Find where the given text appears and provide that cell's center as (X, Y) coordinate. 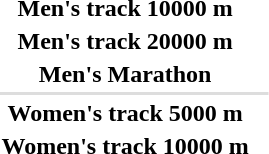
Men's track 20000 m (125, 41)
Women's track 5000 m (125, 113)
Men's Marathon (125, 74)
